Scan for the cell matching the given text and deliver its [X, Y] coordinate at center. 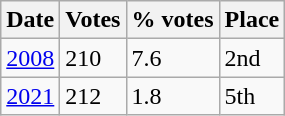
7.6 [172, 58]
2008 [30, 58]
% votes [172, 20]
2nd [252, 58]
Place [252, 20]
Votes [93, 20]
210 [93, 58]
5th [252, 96]
Date [30, 20]
1.8 [172, 96]
212 [93, 96]
2021 [30, 96]
